Detect which cell encompasses the target text, then output its [x, y] center coordinate. 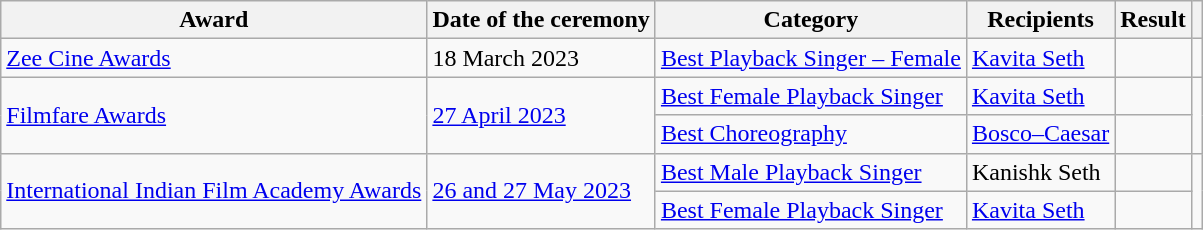
Category [810, 20]
27 April 2023 [542, 115]
Date of the ceremony [542, 20]
Zee Cine Awards [214, 58]
Recipients [1040, 20]
International Indian Film Academy Awards [214, 191]
Filmfare Awards [214, 115]
Award [214, 20]
26 and 27 May 2023 [542, 191]
Best Choreography [810, 134]
Result [1153, 20]
18 March 2023 [542, 58]
Best Male Playback Singer [810, 172]
Kanishk Seth [1040, 172]
Best Playback Singer – Female [810, 58]
Bosco–Caesar [1040, 134]
